Extract the (X, Y) coordinate from the center of the cell holding the provided text.  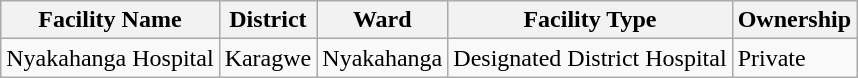
Designated District Hospital (590, 58)
Ownership (794, 20)
District (268, 20)
Karagwe (268, 58)
Nyakahanga (382, 58)
Ward (382, 20)
Nyakahanga Hospital (110, 58)
Private (794, 58)
Facility Name (110, 20)
Facility Type (590, 20)
